Identify which cell holds the provided text, then report its [X, Y] central coordinate. 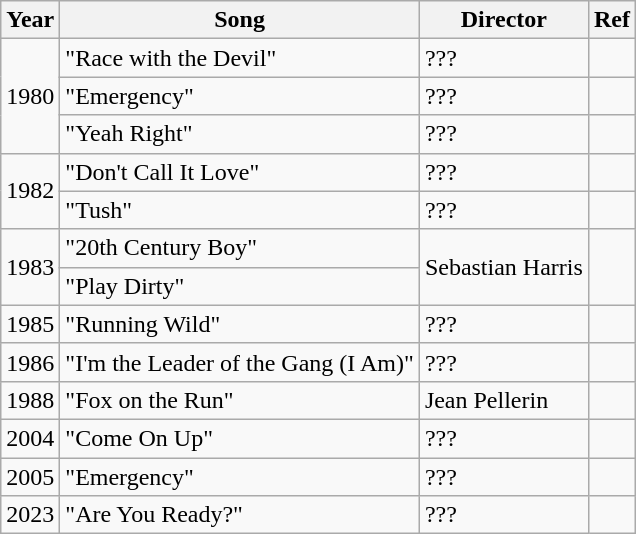
"Don't Call It Love" [240, 172]
"Running Wild" [240, 324]
2004 [30, 438]
1988 [30, 400]
Ref [612, 20]
Director [504, 20]
1982 [30, 191]
2005 [30, 477]
1985 [30, 324]
1986 [30, 362]
Song [240, 20]
2023 [30, 515]
Sebastian Harris [504, 267]
"Yeah Right" [240, 134]
"Are You Ready?" [240, 515]
1980 [30, 96]
"Tush" [240, 210]
"Fox on the Run" [240, 400]
"Race with the Devil" [240, 58]
Jean Pellerin [504, 400]
"20th Century Boy" [240, 248]
"Come On Up" [240, 438]
Year [30, 20]
1983 [30, 267]
"I'm the Leader of the Gang (I Am)" [240, 362]
"Play Dirty" [240, 286]
